Detect which cell encompasses the target text, then output its (x, y) center coordinate. 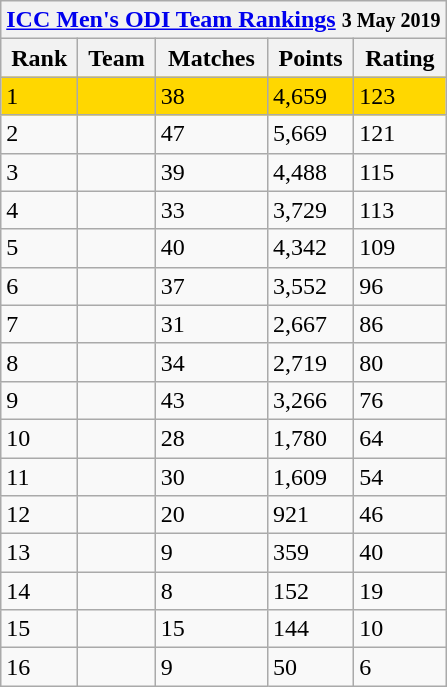
921 (311, 515)
33 (211, 210)
16 (40, 667)
96 (400, 286)
7 (40, 324)
Matches (211, 58)
64 (400, 438)
113 (400, 210)
80 (400, 362)
20 (211, 515)
2 (40, 134)
14 (40, 591)
1,609 (311, 477)
Team (117, 58)
Points (311, 58)
Rank (40, 58)
109 (400, 248)
46 (400, 515)
43 (211, 400)
3 (40, 172)
Rating (400, 58)
11 (40, 477)
1 (40, 96)
31 (211, 324)
144 (311, 629)
47 (211, 134)
4,488 (311, 172)
121 (400, 134)
12 (40, 515)
50 (311, 667)
1,780 (311, 438)
2,667 (311, 324)
152 (311, 591)
86 (400, 324)
37 (211, 286)
4,659 (311, 96)
4,342 (311, 248)
13 (40, 553)
54 (400, 477)
3,552 (311, 286)
39 (211, 172)
34 (211, 362)
4 (40, 210)
5,669 (311, 134)
30 (211, 477)
38 (211, 96)
3,266 (311, 400)
ICC Men's ODI Team Rankings 3 May 2019 (224, 20)
2,719 (311, 362)
115 (400, 172)
359 (311, 553)
5 (40, 248)
123 (400, 96)
19 (400, 591)
3,729 (311, 210)
76 (400, 400)
28 (211, 438)
